From the cell containing the given text, extract its center point as [x, y] coordinate. 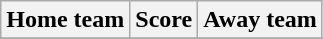
Score [164, 20]
Away team [260, 20]
Home team [66, 20]
